Find where the given text appears and provide that cell's center as [x, y] coordinate. 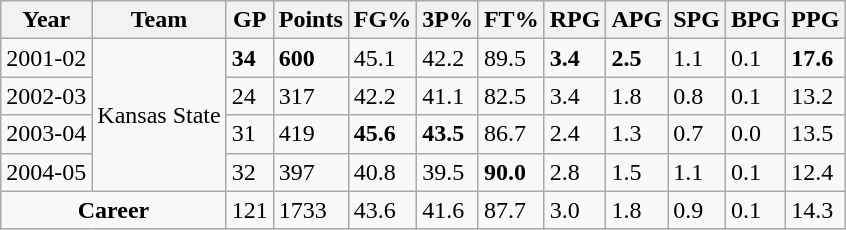
1.3 [637, 134]
3.0 [575, 210]
419 [310, 134]
12.4 [816, 172]
Team [159, 20]
43.6 [382, 210]
31 [250, 134]
APG [637, 20]
90.0 [511, 172]
Career [114, 210]
41.1 [448, 96]
0.0 [755, 134]
2003-04 [46, 134]
45.6 [382, 134]
43.5 [448, 134]
40.8 [382, 172]
317 [310, 96]
BPG [755, 20]
FG% [382, 20]
14.3 [816, 210]
2002-03 [46, 96]
24 [250, 96]
41.6 [448, 210]
2004-05 [46, 172]
397 [310, 172]
1.5 [637, 172]
Kansas State [159, 115]
600 [310, 58]
34 [250, 58]
RPG [575, 20]
13.2 [816, 96]
1733 [310, 210]
17.6 [816, 58]
FT% [511, 20]
2.8 [575, 172]
2.5 [637, 58]
32 [250, 172]
39.5 [448, 172]
0.7 [697, 134]
2001-02 [46, 58]
0.9 [697, 210]
121 [250, 210]
0.8 [697, 96]
PPG [816, 20]
13.5 [816, 134]
3P% [448, 20]
45.1 [382, 58]
Year [46, 20]
GP [250, 20]
Points [310, 20]
SPG [697, 20]
87.7 [511, 210]
82.5 [511, 96]
2.4 [575, 134]
89.5 [511, 58]
86.7 [511, 134]
